Find where the given text appears and provide that cell's center as [x, y] coordinate. 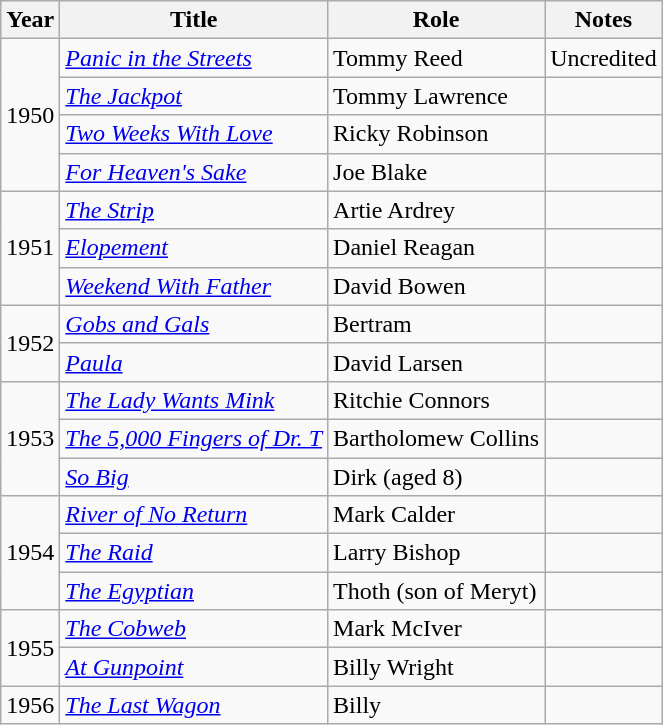
The 5,000 Fingers of Dr. T [194, 438]
The Strip [194, 210]
The Last Wagon [194, 705]
Billy Wright [436, 667]
1951 [30, 248]
Ritchie Connors [436, 400]
1954 [30, 553]
Billy [436, 705]
The Cobweb [194, 629]
Year [30, 20]
Joe Blake [436, 172]
Bartholomew Collins [436, 438]
Dirk (aged 8) [436, 477]
Title [194, 20]
Uncredited [604, 58]
Weekend With Father [194, 286]
Mark Calder [436, 515]
1950 [30, 115]
For Heaven's Sake [194, 172]
Elopement [194, 248]
1956 [30, 705]
Gobs and Gals [194, 324]
Tommy Lawrence [436, 96]
Bertram [436, 324]
Panic in the Streets [194, 58]
1955 [30, 648]
Ricky Robinson [436, 134]
Two Weeks With Love [194, 134]
Role [436, 20]
Paula [194, 362]
Artie Ardrey [436, 210]
1953 [30, 438]
Notes [604, 20]
David Bowen [436, 286]
Larry Bishop [436, 553]
David Larsen [436, 362]
The Raid [194, 553]
River of No Return [194, 515]
The Egyptian [194, 591]
1952 [30, 343]
At Gunpoint [194, 667]
So Big [194, 477]
The Lady Wants Mink [194, 400]
Daniel Reagan [436, 248]
Thoth (son of Meryt) [436, 591]
Mark McIver [436, 629]
Tommy Reed [436, 58]
The Jackpot [194, 96]
